For the text-containing cell, return its midpoint in [x, y] coordinate format. 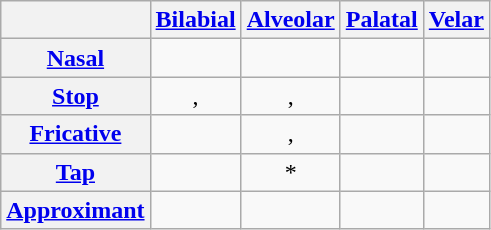
Tap [76, 172]
Alveolar [290, 20]
Approximant [76, 210]
Bilabial [196, 20]
Stop [76, 96]
Palatal [382, 20]
Velar [456, 20]
Nasal [76, 58]
Fricative [76, 134]
* [290, 172]
